Detect which cell encompasses the target text, then output its (x, y) center coordinate. 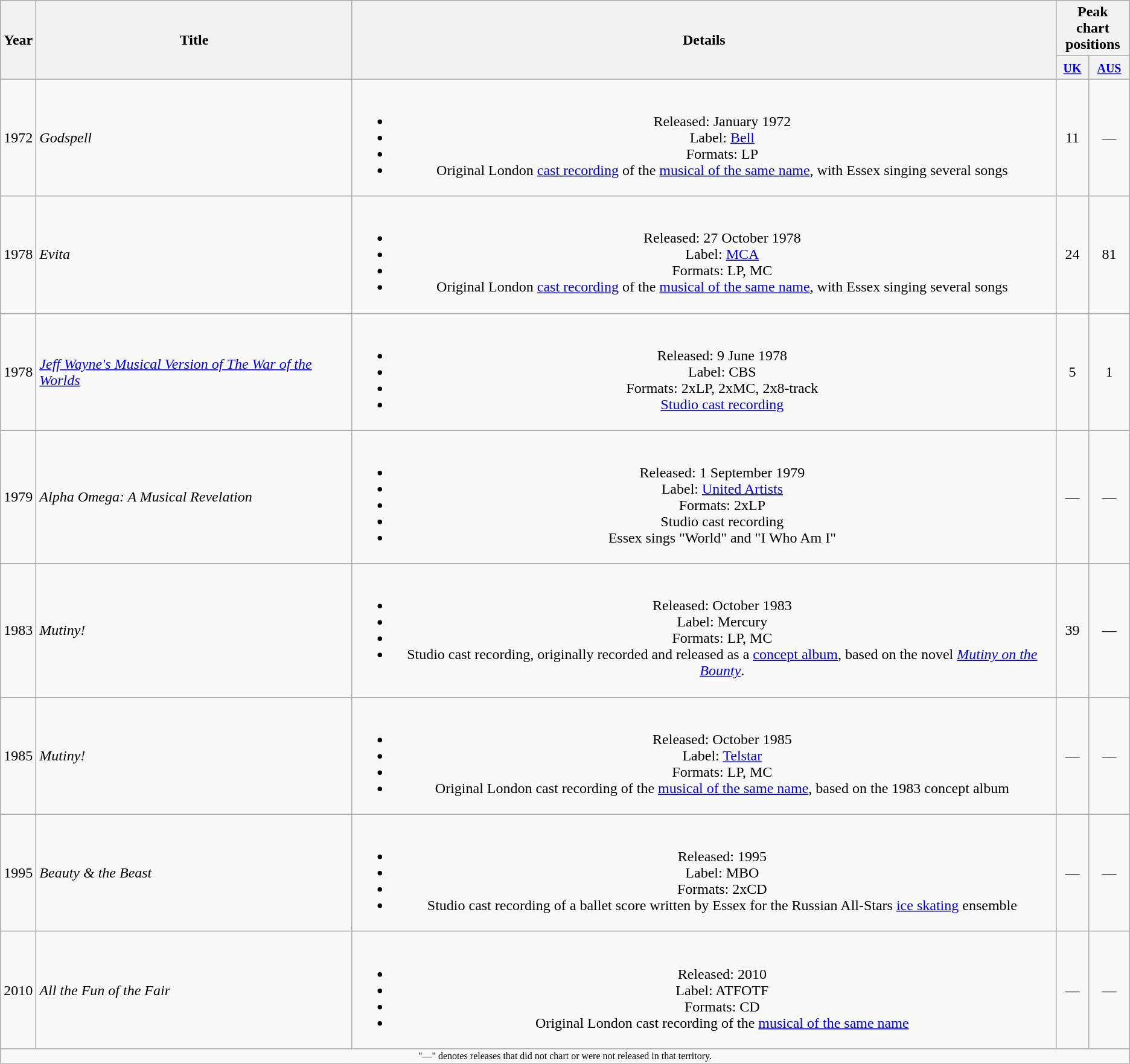
24 (1072, 255)
Released: 1 September 1979Label: United ArtistsFormats: 2xLPStudio cast recordingEssex sings "World" and "I Who Am I" (704, 497)
UK (1072, 68)
2010 (18, 990)
Alpha Omega: A Musical Revelation (194, 497)
1985 (18, 756)
Released: January 1972Label: BellFormats: LPOriginal London cast recording of the musical of the same name, with Essex singing several songs (704, 138)
Released: 1995Label: MBOFormats: 2xCDStudio cast recording of a ballet score written by Essex for the Russian All-Stars ice skating ensemble (704, 873)
Title (194, 40)
81 (1109, 255)
Released: October 1985Label: TelstarFormats: LP, MCOriginal London cast recording of the musical of the same name, based on the 1983 concept album (704, 756)
All the Fun of the Fair (194, 990)
Released: 9 June 1978Label: CBSFormats: 2xLP, 2xMC, 2x8-trackStudio cast recording (704, 372)
11 (1072, 138)
Beauty & the Beast (194, 873)
1 (1109, 372)
1979 (18, 497)
Released: 27 October 1978Label: MCAFormats: LP, MCOriginal London cast recording of the musical of the same name, with Essex singing several songs (704, 255)
AUS (1109, 68)
"—" denotes releases that did not chart or were not released in that territory. (565, 1056)
5 (1072, 372)
Godspell (194, 138)
Year (18, 40)
1972 (18, 138)
Released: 2010Label: ATFOTFFormats: CDOriginal London cast recording of the musical of the same name (704, 990)
1995 (18, 873)
39 (1072, 630)
Jeff Wayne's Musical Version of The War of the Worlds (194, 372)
Details (704, 40)
Peak chartpositions (1093, 28)
Evita (194, 255)
1983 (18, 630)
